Return (x, y) of the center of cell containing provided text 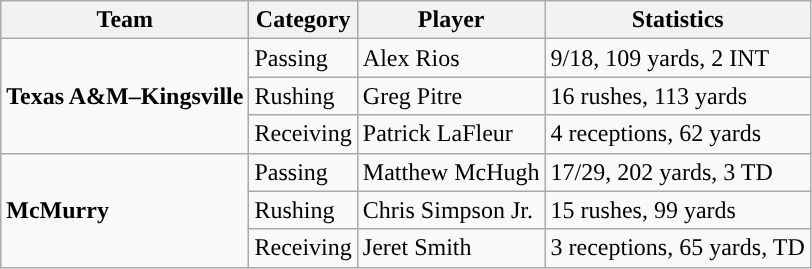
McMurry (125, 210)
Team (125, 20)
Greg Pitre (451, 96)
3 receptions, 65 yards, TD (678, 248)
15 rushes, 99 yards (678, 210)
Patrick LaFleur (451, 134)
16 rushes, 113 yards (678, 96)
4 receptions, 62 yards (678, 134)
Category (303, 20)
9/18, 109 yards, 2 INT (678, 58)
17/29, 202 yards, 3 TD (678, 172)
Player (451, 20)
Jeret Smith (451, 248)
Alex Rios (451, 58)
Texas A&M–Kingsville (125, 96)
Statistics (678, 20)
Matthew McHugh (451, 172)
Chris Simpson Jr. (451, 210)
